Extract the [X, Y] coordinate from the center of the cell holding the provided text.  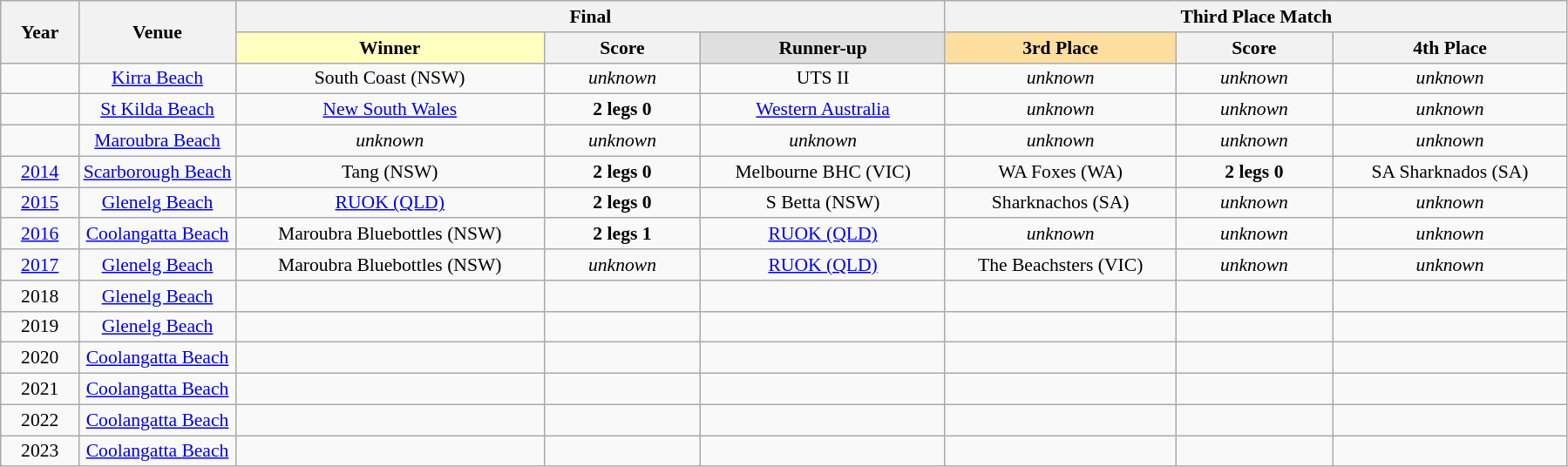
2 legs 1 [622, 234]
South Coast (NSW) [390, 78]
Venue [158, 31]
3rd Place [1060, 48]
2020 [40, 358]
Winner [390, 48]
Tang (NSW) [390, 172]
2022 [40, 420]
UTS II [823, 78]
Maroubra Beach [158, 141]
Year [40, 31]
2017 [40, 265]
WA Foxes (WA) [1060, 172]
Scarborough Beach [158, 172]
Melbourne BHC (VIC) [823, 172]
New South Wales [390, 110]
2014 [40, 172]
Final [590, 17]
2016 [40, 234]
4th Place [1450, 48]
SA Sharknados (SA) [1450, 172]
2015 [40, 203]
The Beachsters (VIC) [1060, 265]
S Betta (NSW) [823, 203]
Western Australia [823, 110]
Third Place Match [1256, 17]
2018 [40, 296]
Runner-up [823, 48]
2021 [40, 389]
Kirra Beach [158, 78]
Sharknachos (SA) [1060, 203]
2019 [40, 327]
St Kilda Beach [158, 110]
2023 [40, 451]
